Return the (X, Y) coordinate for the center point of the cell that contains the specified text.  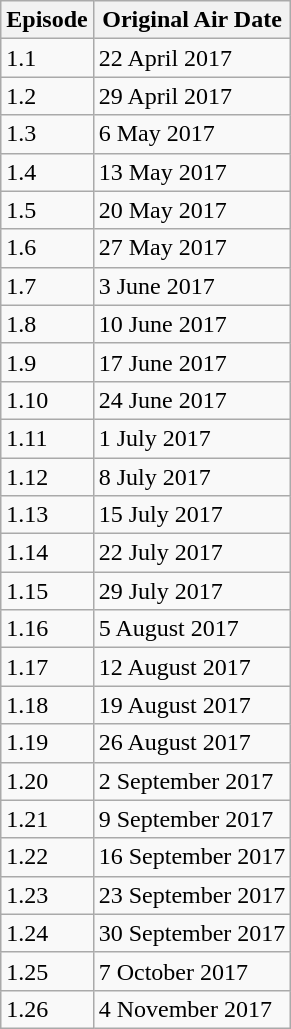
29 April 2017 (192, 96)
1.4 (47, 172)
23 September 2017 (192, 895)
1.14 (47, 553)
Episode (47, 20)
22 July 2017 (192, 553)
1.19 (47, 743)
30 September 2017 (192, 933)
4 November 2017 (192, 1009)
1.21 (47, 819)
19 August 2017 (192, 705)
3 June 2017 (192, 286)
1.26 (47, 1009)
1.12 (47, 477)
1.18 (47, 705)
6 May 2017 (192, 134)
Original Air Date (192, 20)
1.9 (47, 362)
5 August 2017 (192, 629)
1.16 (47, 629)
10 June 2017 (192, 324)
29 July 2017 (192, 591)
1.23 (47, 895)
13 May 2017 (192, 172)
1.22 (47, 857)
1.24 (47, 933)
1.1 (47, 58)
7 October 2017 (192, 971)
9 September 2017 (192, 819)
1.25 (47, 971)
1.5 (47, 210)
1.7 (47, 286)
17 June 2017 (192, 362)
1.13 (47, 515)
1.10 (47, 400)
26 August 2017 (192, 743)
1.20 (47, 781)
16 September 2017 (192, 857)
15 July 2017 (192, 515)
1 July 2017 (192, 438)
27 May 2017 (192, 248)
1.6 (47, 248)
20 May 2017 (192, 210)
12 August 2017 (192, 667)
24 June 2017 (192, 400)
22 April 2017 (192, 58)
1.11 (47, 438)
1.15 (47, 591)
1.3 (47, 134)
8 July 2017 (192, 477)
1.8 (47, 324)
1.2 (47, 96)
2 September 2017 (192, 781)
1.17 (47, 667)
